Return the (X, Y) coordinate for the center point of the cell that contains the specified text.  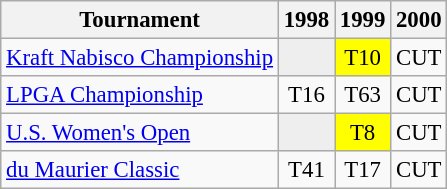
T16 (306, 95)
2000 (419, 20)
T41 (306, 170)
1998 (306, 20)
T17 (363, 170)
T10 (363, 58)
Kraft Nabisco Championship (140, 58)
du Maurier Classic (140, 170)
Tournament (140, 20)
T8 (363, 133)
1999 (363, 20)
LPGA Championship (140, 95)
T63 (363, 95)
U.S. Women's Open (140, 133)
